Determine the (X, Y) coordinate at the center of the cell enclosing the given text.  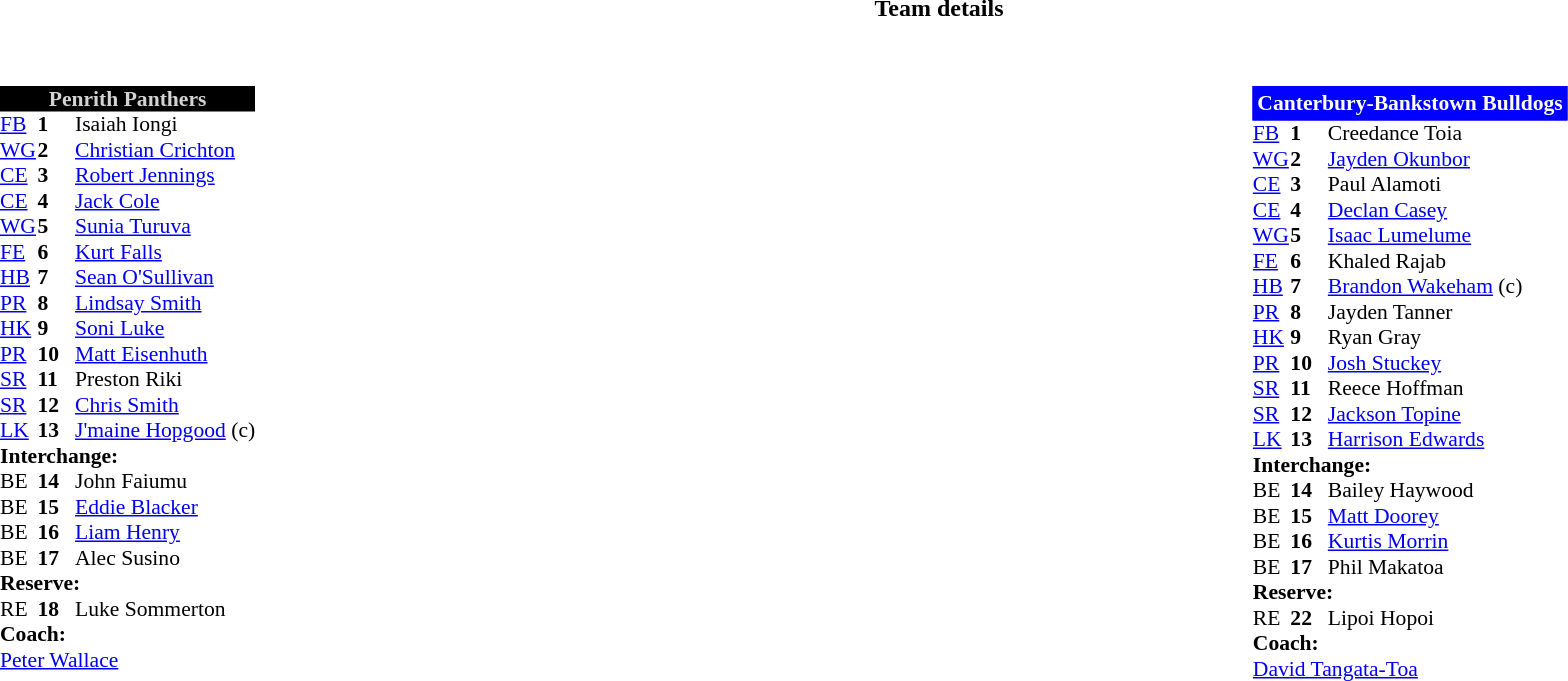
Declan Casey (1448, 210)
Soni Luke (165, 329)
Liam Henry (165, 533)
Penrith Panthers (128, 99)
J'maine Hopgood (c) (165, 431)
Khaled Rajab (1448, 261)
Luke Sommerton (165, 609)
18 (57, 609)
Josh Stuckey (1448, 363)
Sean O'Sullivan (165, 277)
Bailey Haywood (1448, 491)
Chris Smith (165, 405)
Jack Cole (165, 201)
Jackson Topine (1448, 414)
Peter Wallace (128, 660)
Harrison Edwards (1448, 439)
John Faiumu (165, 481)
Creedance Toia (1448, 133)
Alec Susino (165, 558)
Christian Crichton (165, 150)
Lipoi Hopoi (1448, 618)
Jayden Okunbor (1448, 159)
Eddie Blacker (165, 507)
Sunia Turuva (165, 227)
Kurt Falls (165, 252)
Paul Alamoti (1448, 185)
Preston Riki (165, 379)
Phil Makatoa (1448, 567)
Isaac Lumelume (1448, 235)
Isaiah Iongi (165, 125)
Robert Jennings (165, 175)
Kurtis Morrin (1448, 541)
Jayden Tanner (1448, 312)
Matt Eisenhuth (165, 354)
Lindsay Smith (165, 303)
Canterbury-Bankstown Bulldogs (1410, 103)
Matt Doorey (1448, 516)
Reece Hoffman (1448, 389)
Ryan Gray (1448, 337)
Brandon Wakeham (c) (1448, 287)
22 (1309, 618)
